Pinpoint the cell where the given text exists, returning its [X, Y] midpoint coordinate. 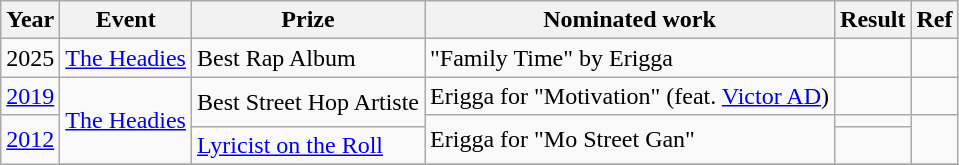
2025 [30, 58]
Lyricist on the Roll [308, 145]
Best Rap Album [308, 58]
Result [873, 20]
2012 [30, 140]
Erigga for "Mo Street Gan" [630, 140]
Prize [308, 20]
Erigga for "Motivation" (feat. Victor AD) [630, 96]
Event [126, 20]
Best Street Hop Artiste [308, 102]
Year [30, 20]
"Family Time" by Erigga [630, 58]
Nominated work [630, 20]
2019 [30, 96]
Ref [934, 20]
